Pinpoint the cell where the given text exists, returning its (X, Y) midpoint coordinate. 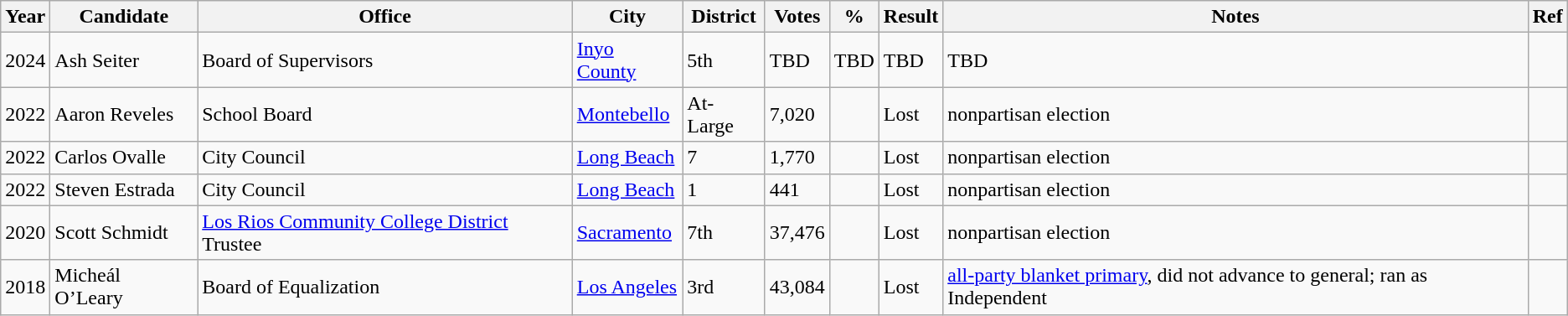
5th (724, 60)
Board of Supervisors (385, 60)
Steven Estrada (124, 189)
School Board (385, 114)
Notes (1235, 17)
District (724, 17)
all-party blanket primary, did not advance to general; ran as Independent (1235, 287)
Ash Seiter (124, 60)
Inyo County (627, 60)
Los Rios Community College District Trustee (385, 233)
Montebello (627, 114)
Ref (1548, 17)
Aaron Reveles (124, 114)
2020 (25, 233)
Sacramento (627, 233)
% (854, 17)
37,476 (797, 233)
Result (910, 17)
43,084 (797, 287)
1 (724, 189)
1,770 (797, 158)
Year (25, 17)
Candidate (124, 17)
441 (797, 189)
City (627, 17)
Los Angeles (627, 287)
At-Large (724, 114)
Office (385, 17)
2018 (25, 287)
Votes (797, 17)
Scott Schmidt (124, 233)
7th (724, 233)
2024 (25, 60)
7 (724, 158)
Carlos Ovalle (124, 158)
Board of Equalization (385, 287)
7,020 (797, 114)
Micheál O’Leary (124, 287)
3rd (724, 287)
